From the cell containing the given text, extract its center point as [x, y] coordinate. 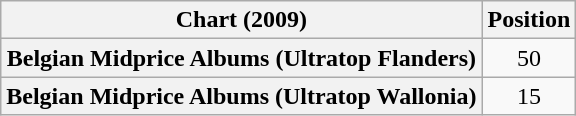
50 [529, 58]
Belgian Midprice Albums (Ultratop Wallonia) [242, 96]
15 [529, 96]
Position [529, 20]
Belgian Midprice Albums (Ultratop Flanders) [242, 58]
Chart (2009) [242, 20]
